Return the (X, Y) coordinate for the center point of the cell that contains the specified text.  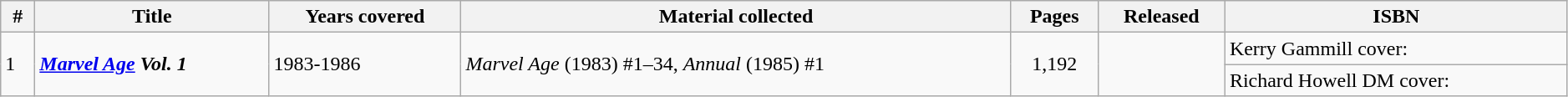
Pages (1054, 17)
Marvel Age Vol. 1 (152, 64)
Years covered (365, 17)
# (18, 17)
1 (18, 64)
1983-1986 (365, 64)
Released (1161, 17)
Marvel Age (1983) #1–34, Annual (1985) #1 (736, 64)
Kerry Gammill cover: (1396, 48)
1,192 (1054, 64)
ISBN (1396, 17)
Richard Howell DM cover: (1396, 80)
Title (152, 17)
Material collected (736, 17)
